Determine the (x, y) coordinate at the center of the cell enclosing the given text.  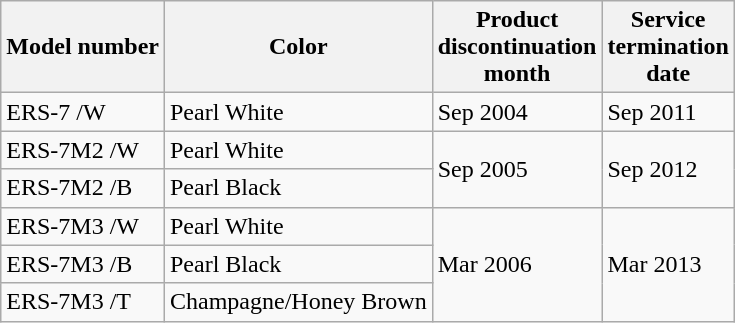
ERS-7M2 /B (83, 188)
ERS-7M2 /W (83, 150)
Sep 2004 (517, 112)
Mar 2006 (517, 264)
ERS-7M3 /T (83, 302)
Serviceterminationdate (668, 47)
ERS-7M3 /B (83, 264)
Productdiscontinuationmonth (517, 47)
Color (298, 47)
Model number (83, 47)
Champagne/Honey Brown (298, 302)
Sep 2011 (668, 112)
Sep 2005 (517, 169)
Mar 2013 (668, 264)
ERS-7 /W (83, 112)
Sep 2012 (668, 169)
ERS-7M3 /W (83, 226)
